For the text-containing cell, return its midpoint in (x, y) coordinate format. 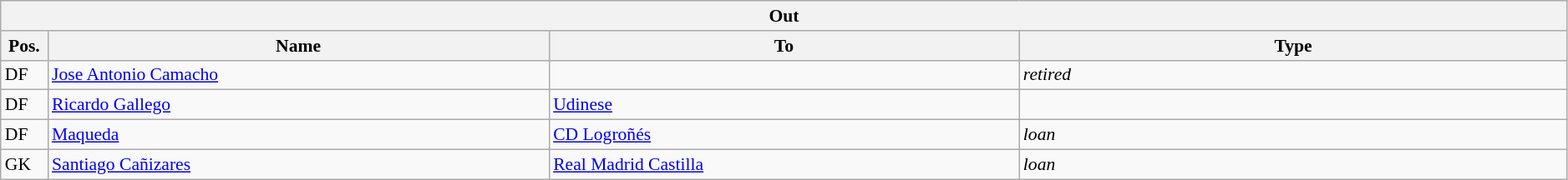
To (784, 46)
Real Madrid Castilla (784, 164)
Jose Antonio Camacho (298, 75)
retired (1293, 75)
Maqueda (298, 135)
Santiago Cañizares (298, 164)
Udinese (784, 105)
Type (1293, 46)
CD Logroñés (784, 135)
Pos. (24, 46)
Out (784, 16)
Name (298, 46)
Ricardo Gallego (298, 105)
GK (24, 164)
